Locate the cell with the specified text and output its [x, y] center coordinate. 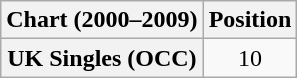
10 [250, 58]
UK Singles (OCC) [102, 58]
Chart (2000–2009) [102, 20]
Position [250, 20]
